Capture the cell that displays the provided text and extract its (x, y) central coordinate. 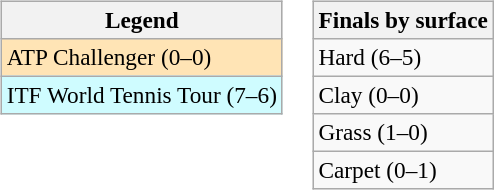
Hard (6–5) (403, 57)
ATP Challenger (0–0) (142, 57)
Grass (1–0) (403, 133)
Finals by surface (403, 20)
Legend (142, 20)
ITF World Tennis Tour (7–6) (142, 95)
Clay (0–0) (403, 95)
Carpet (0–1) (403, 171)
